Return the (X, Y) coordinate for the center point of the cell that contains the specified text.  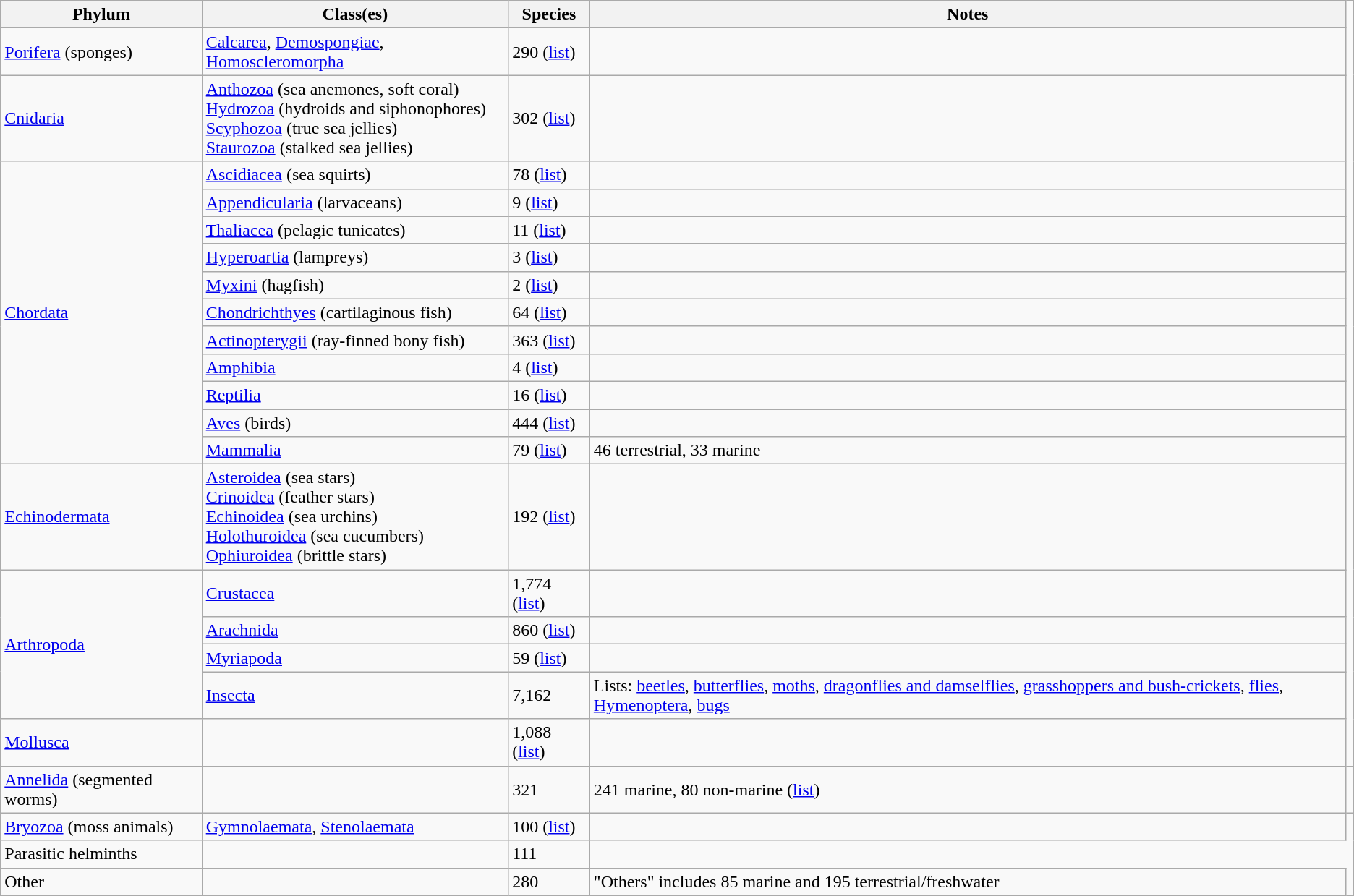
Ascidiacea (sea squirts) (354, 175)
111 (550, 854)
2 (list) (550, 285)
Arthropoda (101, 644)
Myriapoda (354, 658)
Insecta (354, 696)
Anthozoa (sea anemones, soft coral)Hydrozoa (hydroids and siphonophores)Scyphozoa (true sea jellies)Staurozoa (stalked sea jellies) (354, 119)
100 (list) (550, 827)
Chordata (101, 312)
302 (list) (550, 119)
9 (list) (550, 202)
Notes (968, 14)
3 (list) (550, 257)
290 (list) (550, 52)
Species (550, 14)
Calcarea, Demospongiae, Homoscleromorpha (354, 52)
Parasitic helminths (101, 854)
Annelida (segmented worms) (101, 790)
Myxini (hagfish) (354, 285)
Appendicularia (larvaceans) (354, 202)
"Others" includes 85 marine and 195 terrestrial/freshwater (968, 882)
Reptilia (354, 395)
11 (list) (550, 230)
64 (list) (550, 312)
46 terrestrial, 33 marine (968, 451)
321 (550, 790)
Amphibia (354, 367)
363 (list) (550, 340)
16 (list) (550, 395)
Aves (birds) (354, 423)
Actinopterygii (ray-finned bony fish) (354, 340)
Hyperoartia (lampreys) (354, 257)
Other (101, 882)
Arachnida (354, 631)
Phylum (101, 14)
79 (list) (550, 451)
Chondrichthyes (cartilaginous fish) (354, 312)
1,774 (list) (550, 593)
Class(es) (354, 14)
Lists: beetles, butterflies, moths, dragonflies and damselflies, grasshoppers and bush-crickets, flies, Hymenoptera, bugs (968, 696)
Mammalia (354, 451)
860 (list) (550, 631)
280 (550, 882)
Asteroidea (sea stars)Crinoidea (feather stars)Echinoidea (sea urchins)Holothuroidea (sea cucumbers)Ophiuroidea (brittle stars) (354, 517)
Bryozoa (moss animals) (101, 827)
444 (list) (550, 423)
78 (list) (550, 175)
Mollusca (101, 742)
Echinodermata (101, 517)
Crustacea (354, 593)
59 (list) (550, 658)
192 (list) (550, 517)
4 (list) (550, 367)
Cnidaria (101, 119)
7,162 (550, 696)
241 marine, 80 non-marine (list) (968, 790)
1,088 (list) (550, 742)
Thaliacea (pelagic tunicates) (354, 230)
Porifera (sponges) (101, 52)
Gymnolaemata, Stenolaemata (354, 827)
